Provide the [x, y] coordinate of the cell's center where the given text is located.  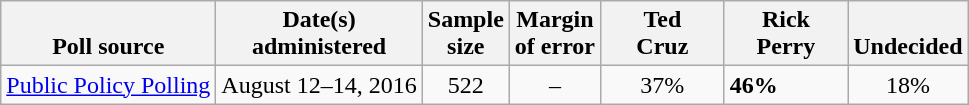
TedCruz [663, 34]
August 12–14, 2016 [319, 85]
– [554, 85]
Undecided [908, 34]
Date(s)administered [319, 34]
37% [663, 85]
522 [466, 85]
Poll source [108, 34]
Samplesize [466, 34]
RickPerry [786, 34]
18% [908, 85]
Marginof error [554, 34]
Public Policy Polling [108, 85]
46% [786, 85]
